From the cell containing the given text, extract its center point as [X, Y] coordinate. 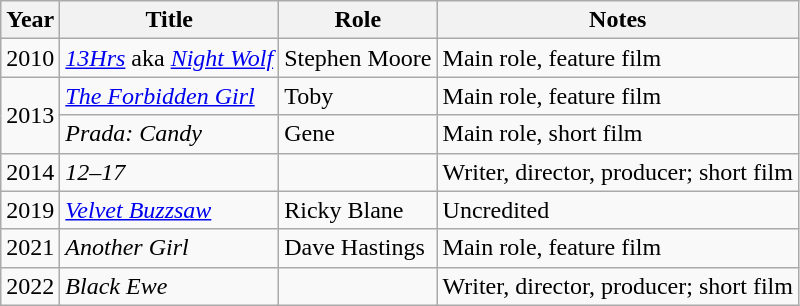
Notes [618, 20]
Prada: Candy [170, 134]
Main role, short film [618, 134]
Toby [358, 96]
2021 [30, 248]
Title [170, 20]
Another Girl [170, 248]
12–17 [170, 172]
2022 [30, 286]
Year [30, 20]
The Forbidden Girl [170, 96]
2010 [30, 58]
Velvet Buzzsaw [170, 210]
2019 [30, 210]
Ricky Blane [358, 210]
2013 [30, 115]
Uncredited [618, 210]
Black Ewe [170, 286]
Role [358, 20]
Dave Hastings [358, 248]
2014 [30, 172]
Gene [358, 134]
Stephen Moore [358, 58]
13Hrs aka Night Wolf [170, 58]
